Determine the (X, Y) coordinate at the center of the cell enclosing the given text.  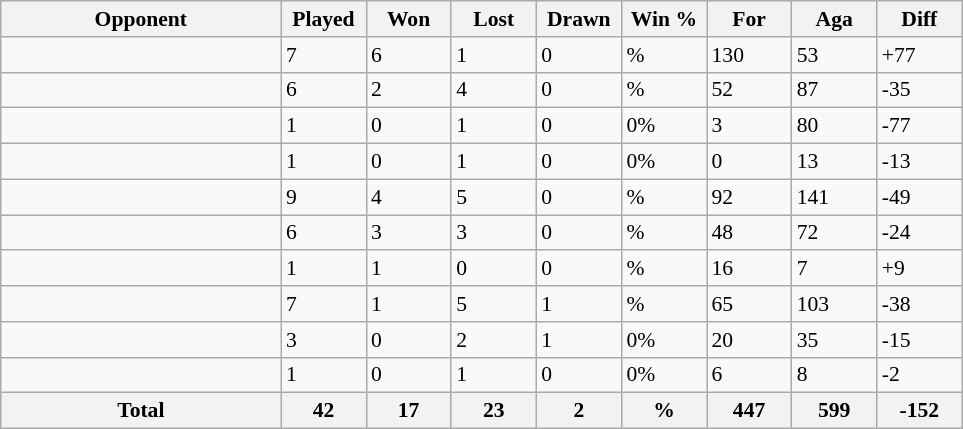
103 (834, 304)
52 (748, 90)
80 (834, 126)
35 (834, 340)
-49 (920, 197)
Diff (920, 19)
Won (408, 19)
-35 (920, 90)
72 (834, 233)
+9 (920, 269)
Total (141, 411)
13 (834, 162)
53 (834, 55)
Opponent (141, 19)
Drawn (578, 19)
-2 (920, 375)
-152 (920, 411)
-77 (920, 126)
130 (748, 55)
Lost (494, 19)
For (748, 19)
-24 (920, 233)
87 (834, 90)
16 (748, 269)
Played (324, 19)
599 (834, 411)
65 (748, 304)
8 (834, 375)
-15 (920, 340)
447 (748, 411)
92 (748, 197)
141 (834, 197)
23 (494, 411)
Aga (834, 19)
20 (748, 340)
42 (324, 411)
Win % (664, 19)
-38 (920, 304)
+77 (920, 55)
-13 (920, 162)
17 (408, 411)
9 (324, 197)
48 (748, 233)
